Extract the (X, Y) coordinate from the center of the cell holding the provided text.  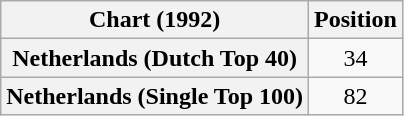
82 (356, 96)
Chart (1992) (155, 20)
34 (356, 58)
Position (356, 20)
Netherlands (Single Top 100) (155, 96)
Netherlands (Dutch Top 40) (155, 58)
